Extract the [x, y] coordinate from the center of the cell holding the provided text.  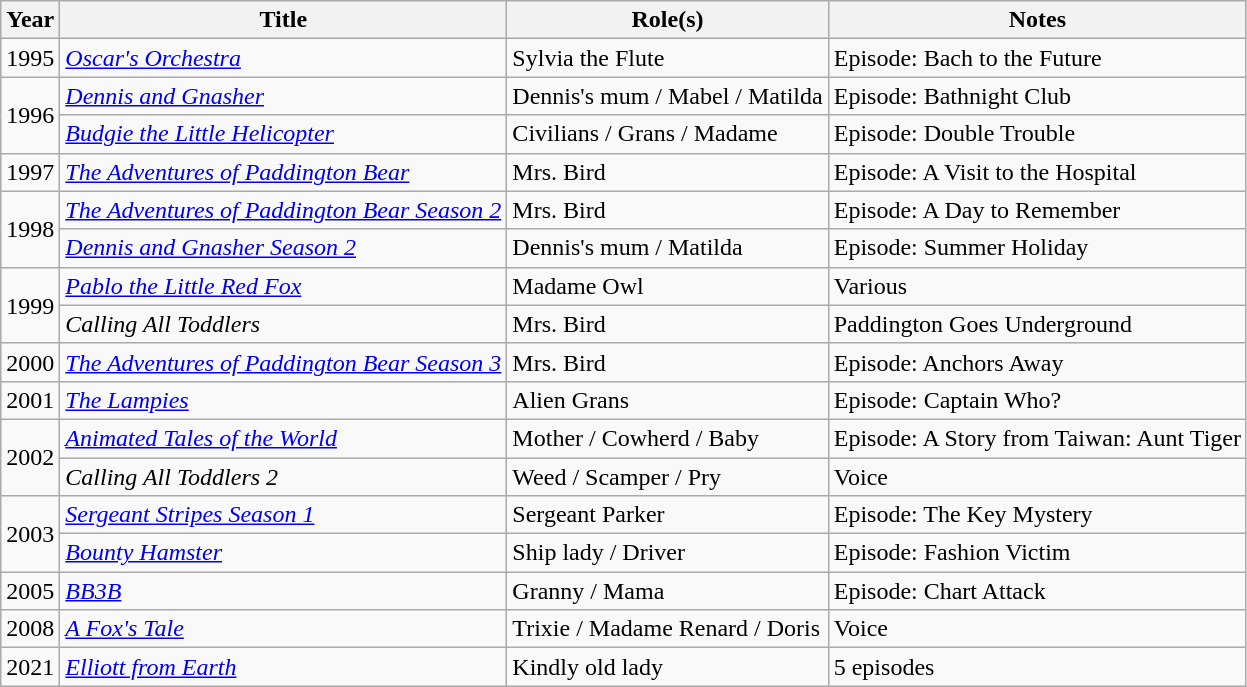
1997 [30, 172]
1995 [30, 58]
Animated Tales of the World [284, 438]
Episode: A Visit to the Hospital [1037, 172]
Elliott from Earth [284, 667]
Title [284, 20]
1998 [30, 229]
Notes [1037, 20]
Episode: The Key Mystery [1037, 515]
Alien Grans [668, 400]
2003 [30, 534]
Dennis and Gnasher [284, 96]
Calling All Toddlers 2 [284, 477]
Trixie / Madame Renard / Doris [668, 629]
Year [30, 20]
Madame Owl [668, 286]
Mother / Cowherd / Baby [668, 438]
2001 [30, 400]
Sylvia the Flute [668, 58]
Calling All Toddlers [284, 324]
Bounty Hamster [284, 553]
5 episodes [1037, 667]
Episode: A Story from Taiwan: Aunt Tiger [1037, 438]
Episode: Fashion Victim [1037, 553]
Paddington Goes Underground [1037, 324]
Sergeant Stripes Season 1 [284, 515]
The Adventures of Paddington Bear Season 2 [284, 210]
1999 [30, 305]
The Lampies [284, 400]
Civilians / Grans / Madame [668, 134]
Budgie the Little Helicopter [284, 134]
Oscar's Orchestra [284, 58]
1996 [30, 115]
Episode: Chart Attack [1037, 591]
A Fox's Tale [284, 629]
Episode: A Day to Remember [1037, 210]
Dennis's mum / Matilda [668, 248]
The Adventures of Paddington Bear Season 3 [284, 362]
2002 [30, 457]
Granny / Mama [668, 591]
2005 [30, 591]
2021 [30, 667]
Episode: Double Trouble [1037, 134]
Ship lady / Driver [668, 553]
Role(s) [668, 20]
Sergeant Parker [668, 515]
Episode: Captain Who? [1037, 400]
The Adventures of Paddington Bear [284, 172]
Dennis's mum / Mabel / Matilda [668, 96]
Episode: Bathnight Club [1037, 96]
Episode: Bach to the Future [1037, 58]
BB3B [284, 591]
2008 [30, 629]
Episode: Anchors Away [1037, 362]
Dennis and Gnasher Season 2 [284, 248]
Kindly old lady [668, 667]
2000 [30, 362]
Pablo the Little Red Fox [284, 286]
Weed / Scamper / Pry [668, 477]
Episode: Summer Holiday [1037, 248]
Various [1037, 286]
